Scan for the cell matching the given text and deliver its [X, Y] coordinate at center. 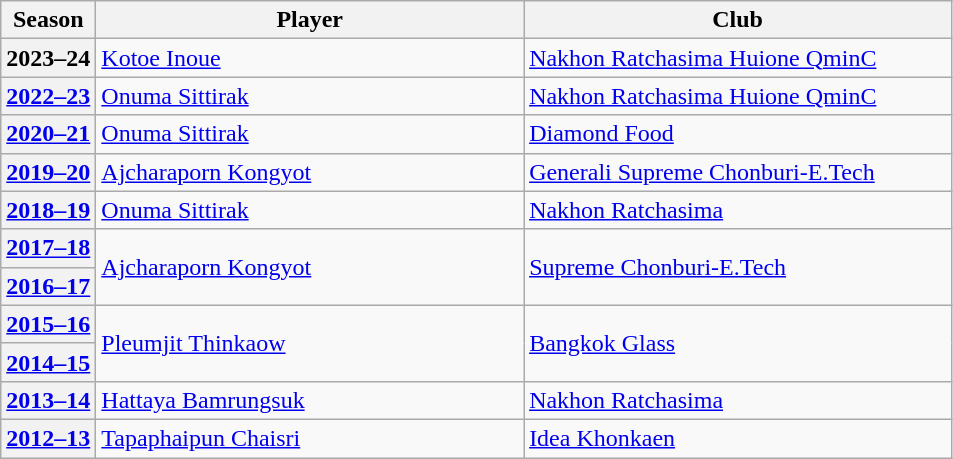
Player [310, 20]
2015–16 [48, 324]
2018–19 [48, 210]
2019–20 [48, 172]
Club [738, 20]
Tapaphaipun Chaisri [310, 438]
2022–23 [48, 96]
2014–15 [48, 362]
Bangkok Glass [738, 343]
2012–13 [48, 438]
2016–17 [48, 286]
Kotoe Inoue [310, 58]
Diamond Food [738, 134]
Generali Supreme Chonburi-E.Tech [738, 172]
2020–21 [48, 134]
2017–18 [48, 248]
2023–24 [48, 58]
Season [48, 20]
Hattaya Bamrungsuk [310, 400]
2013–14 [48, 400]
Idea Khonkaen [738, 438]
Supreme Chonburi-E.Tech [738, 267]
Pleumjit Thinkaow [310, 343]
